Output the (X, Y) coordinate of the center of the cell containing the given text.  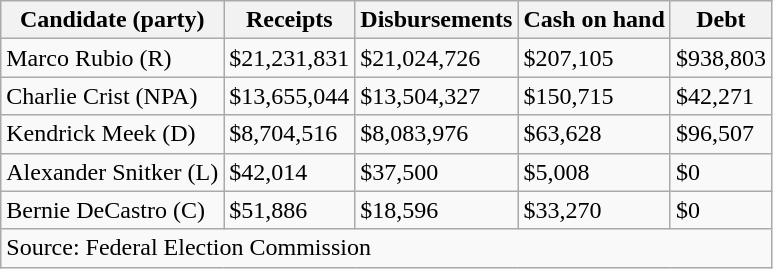
Debt (720, 20)
$18,596 (436, 210)
$938,803 (720, 58)
Kendrick Meek (D) (112, 134)
Source: Federal Election Commission (386, 248)
$21,231,831 (290, 58)
$96,507 (720, 134)
Receipts (290, 20)
$63,628 (594, 134)
$8,083,976 (436, 134)
$33,270 (594, 210)
$8,704,516 (290, 134)
$5,008 (594, 172)
$42,271 (720, 96)
$207,105 (594, 58)
Disbursements (436, 20)
Candidate (party) (112, 20)
Bernie DeCastro (C) (112, 210)
$42,014 (290, 172)
$150,715 (594, 96)
$51,886 (290, 210)
Marco Rubio (R) (112, 58)
$13,655,044 (290, 96)
$13,504,327 (436, 96)
Alexander Snitker (L) (112, 172)
Cash on hand (594, 20)
$37,500 (436, 172)
Charlie Crist (NPA) (112, 96)
$21,024,726 (436, 58)
